Output the (X, Y) coordinate of the center of the cell containing the given text.  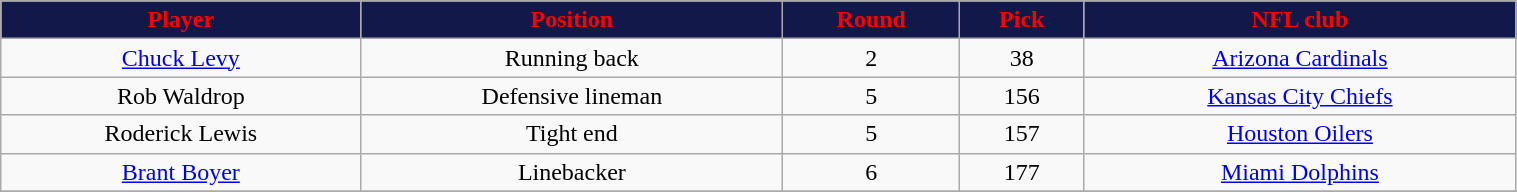
157 (1022, 134)
38 (1022, 58)
Arizona Cardinals (1300, 58)
Defensive lineman (572, 96)
156 (1022, 96)
Linebacker (572, 172)
Running back (572, 58)
177 (1022, 172)
Round (872, 20)
Roderick Lewis (181, 134)
Tight end (572, 134)
6 (872, 172)
Player (181, 20)
Chuck Levy (181, 58)
Miami Dolphins (1300, 172)
Brant Boyer (181, 172)
NFL club (1300, 20)
2 (872, 58)
Houston Oilers (1300, 134)
Kansas City Chiefs (1300, 96)
Pick (1022, 20)
Rob Waldrop (181, 96)
Position (572, 20)
